Extract the [X, Y] coordinate from the center of the cell holding the provided text.  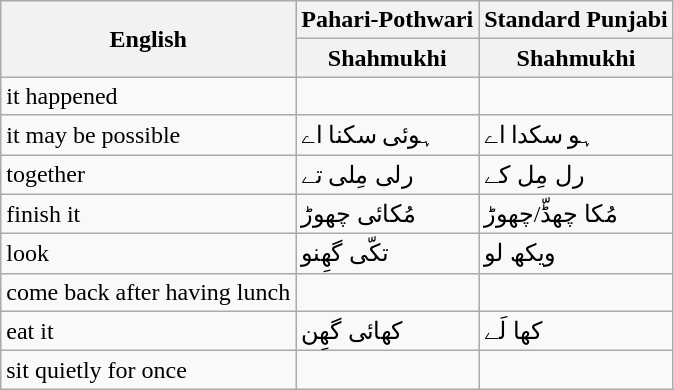
eat it [148, 331]
look [148, 254]
ہو سکدا اے [576, 135]
رلی مِلی تے [388, 174]
English [148, 39]
مُکائی چھوڑ [388, 214]
finish it [148, 214]
کھائی گھِن [388, 331]
Standard Punjabi [576, 20]
it may be possible [148, 135]
ہوئی سکنا اے [388, 135]
together [148, 174]
مُکا چھڈّ/چھوڑ [576, 214]
sit quietly for once [148, 370]
come back after having lunch [148, 292]
it happened [148, 96]
رل مِل کے [576, 174]
Pahari-Pothwari [388, 20]
کھا لَے [576, 331]
ویکھ لو [576, 254]
تکّی گھِنو [388, 254]
